Return the (X, Y) coordinate for the center point of the cell that contains the specified text.  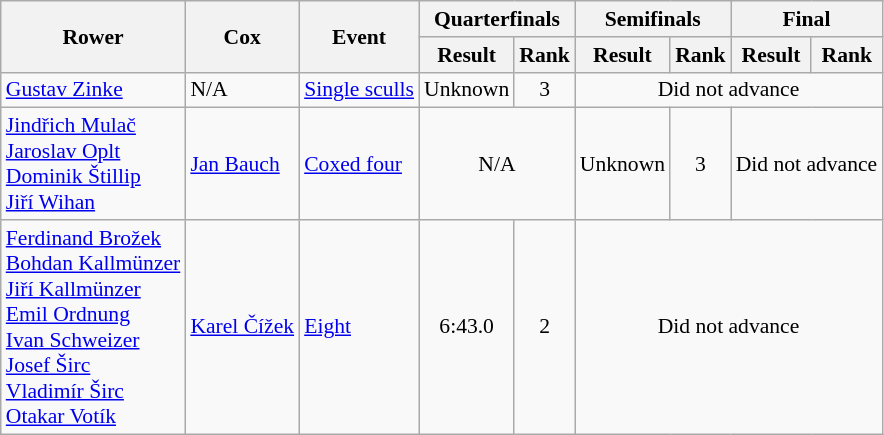
Rower (94, 36)
Cox (242, 36)
Ferdinand Brožek Bohdan Kallmünzer Jiří Kallmünzer Emil Ordnung Ivan Schweizer Josef Širc Vladimír Širc Otakar Votík (94, 327)
Jan Bauch (242, 164)
Final (807, 19)
Coxed four (359, 164)
Event (359, 36)
2 (544, 327)
Quarterfinals (497, 19)
Semifinals (653, 19)
Karel Čížek (242, 327)
Single sculls (359, 90)
6:43.0 (466, 327)
Jindřich Mulač Jaroslav Oplt Dominik Štillip Jiří Wihan (94, 164)
Gustav Zinke (94, 90)
Eight (359, 327)
